Capture the cell that displays the provided text and extract its (X, Y) central coordinate. 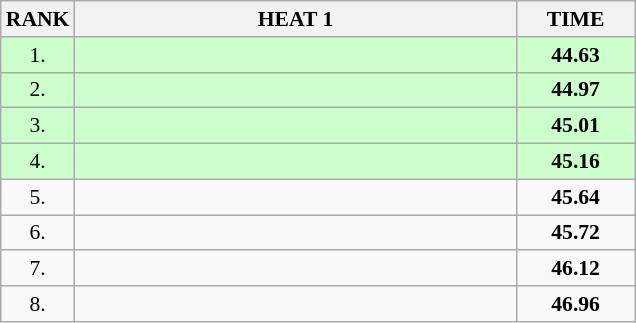
7. (38, 269)
HEAT 1 (295, 19)
3. (38, 126)
2. (38, 90)
4. (38, 162)
45.01 (576, 126)
46.96 (576, 304)
RANK (38, 19)
45.72 (576, 233)
45.16 (576, 162)
46.12 (576, 269)
44.97 (576, 90)
6. (38, 233)
5. (38, 197)
1. (38, 55)
45.64 (576, 197)
TIME (576, 19)
44.63 (576, 55)
8. (38, 304)
